Return the [x, y] coordinate for the center point of the cell that contains the specified text.  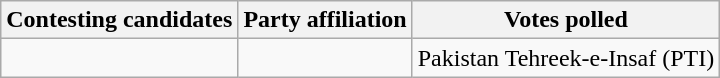
Pakistan Tehreek-e-Insaf (PTI) [566, 58]
Contesting candidates [120, 20]
Party affiliation [325, 20]
Votes polled [566, 20]
